Identify which cell holds the provided text, then report its [X, Y] central coordinate. 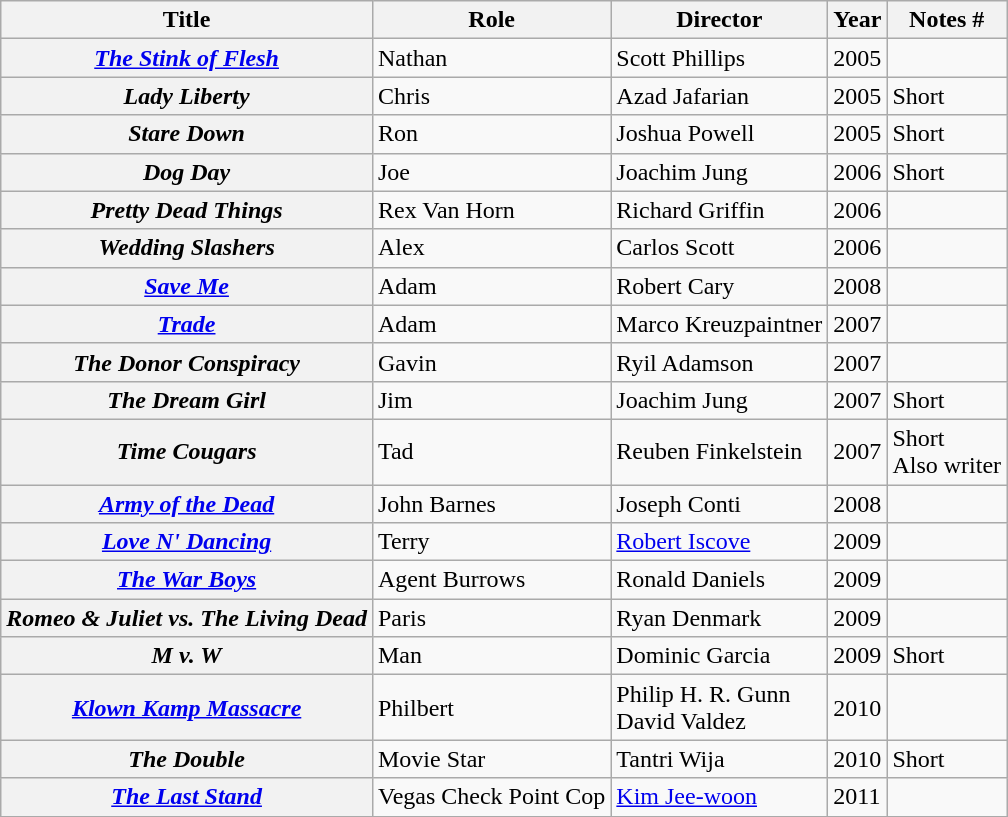
John Barnes [491, 503]
The Double [187, 759]
Philip H. R. GunnDavid Valdez [720, 708]
Movie Star [491, 759]
Stare Down [187, 134]
Chris [491, 96]
Pretty Dead Things [187, 210]
Scott Phillips [720, 58]
Jim [491, 400]
M v. W [187, 656]
Love N' Dancing [187, 542]
Robert Iscove [720, 542]
Trade [187, 324]
Tad [491, 452]
Notes # [947, 20]
Title [187, 20]
Dominic Garcia [720, 656]
Year [858, 20]
ShortAlso writer [947, 452]
The Dream Girl [187, 400]
Tantri Wija [720, 759]
Ryan Denmark [720, 618]
The War Boys [187, 580]
Wedding Slashers [187, 248]
Joshua Powell [720, 134]
Philbert [491, 708]
Ron [491, 134]
Ryil Adamson [720, 362]
Robert Cary [720, 286]
Army of the Dead [187, 503]
Terry [491, 542]
Marco Kreuzpaintner [720, 324]
Save Me [187, 286]
Agent Burrows [491, 580]
Joseph Conti [720, 503]
Alex [491, 248]
Lady Liberty [187, 96]
Reuben Finkelstein [720, 452]
Role [491, 20]
Joe [491, 172]
Nathan [491, 58]
Klown Kamp Massacre [187, 708]
Director [720, 20]
The Stink of Flesh [187, 58]
Time Cougars [187, 452]
The Last Stand [187, 797]
Kim Jee-woon [720, 797]
Ronald Daniels [720, 580]
Dog Day [187, 172]
Rex Van Horn [491, 210]
Vegas Check Point Cop [491, 797]
Gavin [491, 362]
Paris [491, 618]
Man [491, 656]
Richard Griffin [720, 210]
Romeo & Juliet vs. The Living Dead [187, 618]
Azad Jafarian [720, 96]
The Donor Conspiracy [187, 362]
2011 [858, 797]
Carlos Scott [720, 248]
